Provide the [X, Y] coordinate of the cell's center where the given text is located.  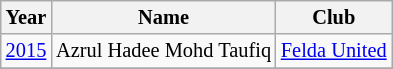
Year [26, 17]
Club [334, 17]
Azrul Hadee Mohd Taufiq [164, 51]
2015 [26, 51]
Name [164, 17]
Felda United [334, 51]
